Pinpoint the cell where the given text exists, returning its [x, y] midpoint coordinate. 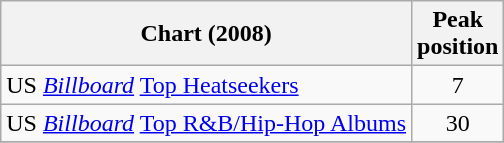
US Billboard Top R&B/Hip-Hop Albums [206, 123]
7 [458, 85]
30 [458, 123]
Peakposition [458, 34]
US Billboard Top Heatseekers [206, 85]
Chart (2008) [206, 34]
